Return the [x, y] coordinate for the center point of the cell that contains the specified text.  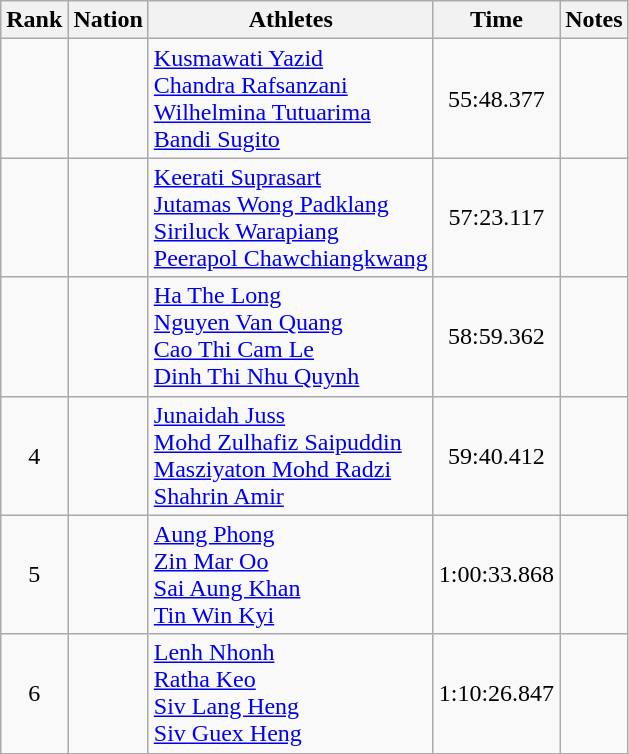
Athletes [290, 20]
Junaidah Juss Mohd Zulhafiz Saipuddin Masziyaton Mohd Radzi Shahrin Amir [290, 456]
55:48.377 [496, 98]
Aung Phong Zin Mar Oo Sai Aung Khan Tin Win Kyi [290, 574]
58:59.362 [496, 336]
Kusmawati Yazid Chandra Rafsanzani Wilhelmina Tutuarima Bandi Sugito [290, 98]
Rank [34, 20]
Nation [108, 20]
4 [34, 456]
59:40.412 [496, 456]
Notes [594, 20]
57:23.117 [496, 218]
Time [496, 20]
1:10:26.847 [496, 694]
6 [34, 694]
Ha The Long Nguyen Van Quang Cao Thi Cam Le Dinh Thi Nhu Quynh [290, 336]
5 [34, 574]
Lenh Nhonh Ratha Keo Siv Lang Heng Siv Guex Heng [290, 694]
1:00:33.868 [496, 574]
Keerati Suprasart Jutamas Wong Padklang Siriluck Warapiang Peerapol Chawchiangkwang [290, 218]
